Find where the given text appears and provide that cell's center as [x, y] coordinate. 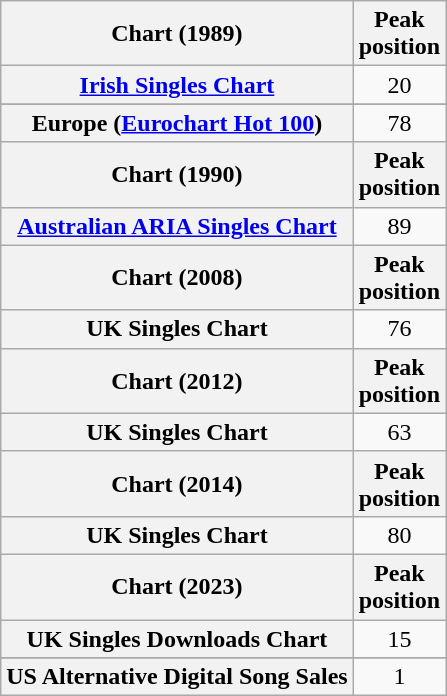
20 [399, 85]
Australian ARIA Singles Chart [177, 226]
UK Singles Downloads Chart [177, 639]
63 [399, 432]
US Alternative Digital Song Sales [177, 677]
89 [399, 226]
78 [399, 123]
Chart (2008) [177, 278]
76 [399, 329]
Europe (Eurochart Hot 100) [177, 123]
1 [399, 677]
Chart (2014) [177, 484]
Chart (2023) [177, 586]
Irish Singles Chart [177, 85]
Chart (1990) [177, 174]
Chart (2012) [177, 380]
80 [399, 535]
Chart (1989) [177, 34]
15 [399, 639]
